Output the (X, Y) coordinate of the center of the cell containing the given text.  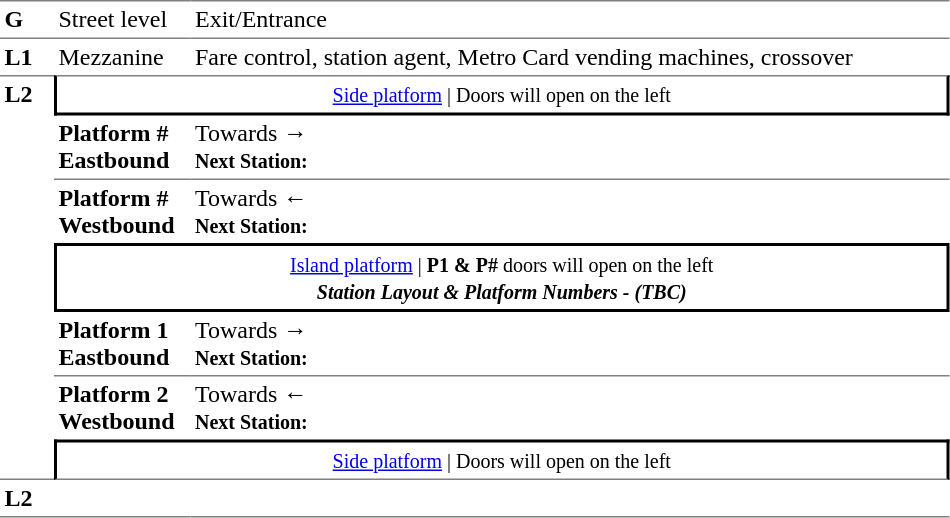
L1 (27, 57)
Platform #Eastbound (122, 148)
Fare control, station agent, Metro Card vending machines, crossover (570, 57)
Island platform | P1 & P# doors will open on the left Station Layout & Platform Numbers - (TBC) (502, 278)
Exit/Entrance (570, 20)
Street level (122, 20)
Platform 1Eastbound (122, 344)
Mezzanine (122, 57)
G (27, 20)
Platform 2 Westbound (122, 408)
Platform #Westbound (122, 212)
